From the cell containing the given text, extract its center point as (X, Y) coordinate. 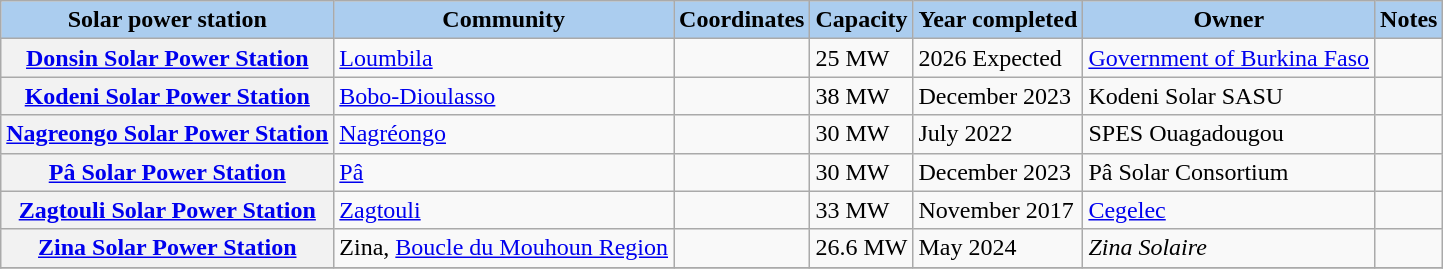
Year completed (998, 20)
Zina Solar Power Station (168, 248)
Loumbila (504, 58)
33 MW (862, 210)
Coordinates (742, 20)
Zagtouli (504, 210)
Pâ (504, 172)
Capacity (862, 20)
Cegelec (1229, 210)
July 2022 (998, 134)
Nagreongo Solar Power Station (168, 134)
2026 Expected (998, 58)
Solar power station (168, 20)
Pâ Solar Consortium (1229, 172)
25 MW (862, 58)
SPES Ouagadougou (1229, 134)
May 2024 (998, 248)
Kodeni Solar Power Station (168, 96)
November 2017 (998, 210)
Pâ Solar Power Station (168, 172)
26.6 MW (862, 248)
Zina, Boucle du Mouhoun Region (504, 248)
Community (504, 20)
Owner (1229, 20)
Zina Solaire (1229, 248)
Zagtouli Solar Power Station (168, 210)
Donsin Solar Power Station (168, 58)
Nagréongo (504, 134)
Bobo-Dioulasso (504, 96)
38 MW (862, 96)
Government of Burkina Faso (1229, 58)
Kodeni Solar SASU (1229, 96)
Notes (1409, 20)
